Search for the cell housing the specified text and yield its [X, Y] center coordinate. 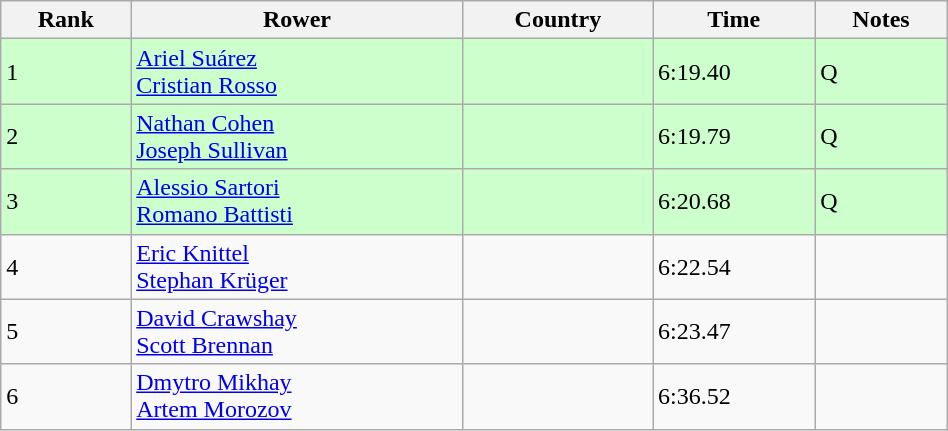
Dmytro MikhayArtem Morozov [298, 396]
3 [66, 202]
6:19.40 [734, 72]
Eric KnittelStephan Krüger [298, 266]
2 [66, 136]
Rower [298, 20]
Notes [882, 20]
6:36.52 [734, 396]
4 [66, 266]
Ariel SuárezCristian Rosso [298, 72]
6:23.47 [734, 332]
Rank [66, 20]
1 [66, 72]
Time [734, 20]
5 [66, 332]
Nathan CohenJoseph Sullivan [298, 136]
Country [558, 20]
6:22.54 [734, 266]
Alessio SartoriRomano Battisti [298, 202]
6:19.79 [734, 136]
6:20.68 [734, 202]
David CrawshayScott Brennan [298, 332]
6 [66, 396]
